Return (X, Y) of the center of cell containing provided text 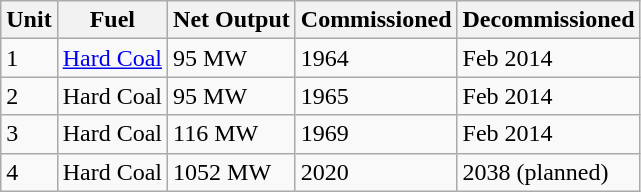
116 MW (232, 134)
2020 (376, 172)
3 (29, 134)
1965 (376, 96)
Decommissioned (548, 20)
2 (29, 96)
Unit (29, 20)
Net Output (232, 20)
2038 (planned) (548, 172)
1052 MW (232, 172)
1964 (376, 58)
1969 (376, 134)
Commissioned (376, 20)
4 (29, 172)
Fuel (112, 20)
1 (29, 58)
